Return the (x, y) coordinate for the center point of the cell that contains the specified text.  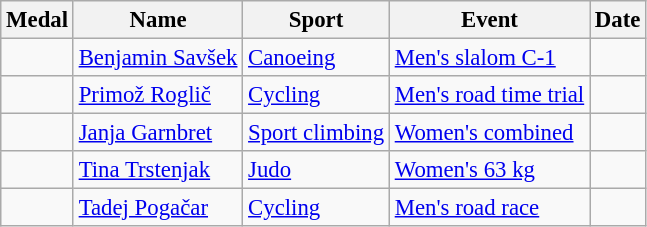
Men's slalom C-1 (489, 58)
Medal (38, 20)
Tadej Pogačar (158, 208)
Event (489, 20)
Date (618, 20)
Sport climbing (316, 133)
Benjamin Savšek (158, 58)
Judo (316, 170)
Primož Roglič (158, 95)
Janja Garnbret (158, 133)
Women's combined (489, 133)
Women's 63 kg (489, 170)
Canoeing (316, 58)
Tina Trstenjak (158, 170)
Men's road time trial (489, 95)
Sport (316, 20)
Men's road race (489, 208)
Name (158, 20)
